Scan for the cell matching the given text and deliver its [x, y] coordinate at center. 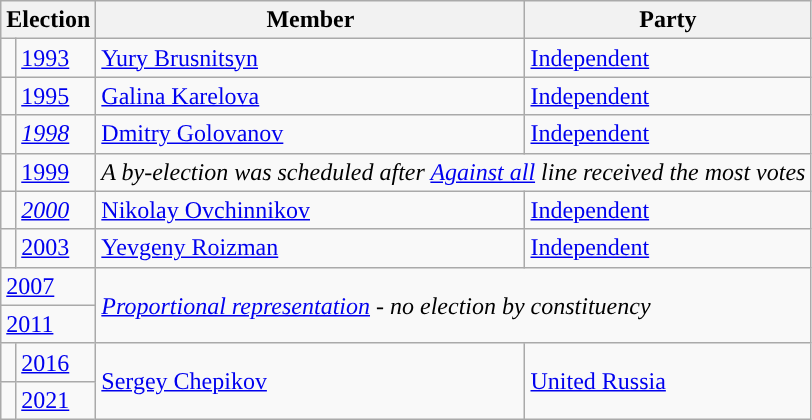
2007 [48, 286]
1995 [56, 96]
Sergey Chepikov [310, 381]
2021 [56, 400]
1999 [56, 172]
A by-election was scheduled after Against all line received the most votes [454, 172]
1993 [56, 58]
2016 [56, 362]
1998 [56, 134]
Yevgeny Roizman [310, 248]
Nikolay Ovchinnikov [310, 210]
Proportional representation - no election by constituency [454, 305]
United Russia [668, 381]
2000 [56, 210]
Member [310, 20]
Dmitry Golovanov [310, 134]
Election [48, 20]
2003 [56, 248]
Yury Brusnitsyn [310, 58]
Party [668, 20]
2011 [48, 324]
Galina Karelova [310, 96]
